Detect which cell encompasses the target text, then output its [X, Y] center coordinate. 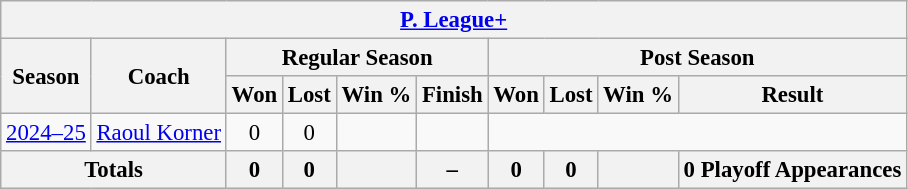
– [452, 170]
P. League+ [454, 20]
Coach [158, 76]
Season [46, 76]
Totals [114, 170]
0 Playoff Appearances [792, 170]
Result [792, 95]
2024–25 [46, 133]
Finish [452, 95]
Post Season [698, 58]
Regular Season [357, 58]
Raoul Korner [158, 133]
